Output the (X, Y) coordinate of the center of the cell containing the given text.  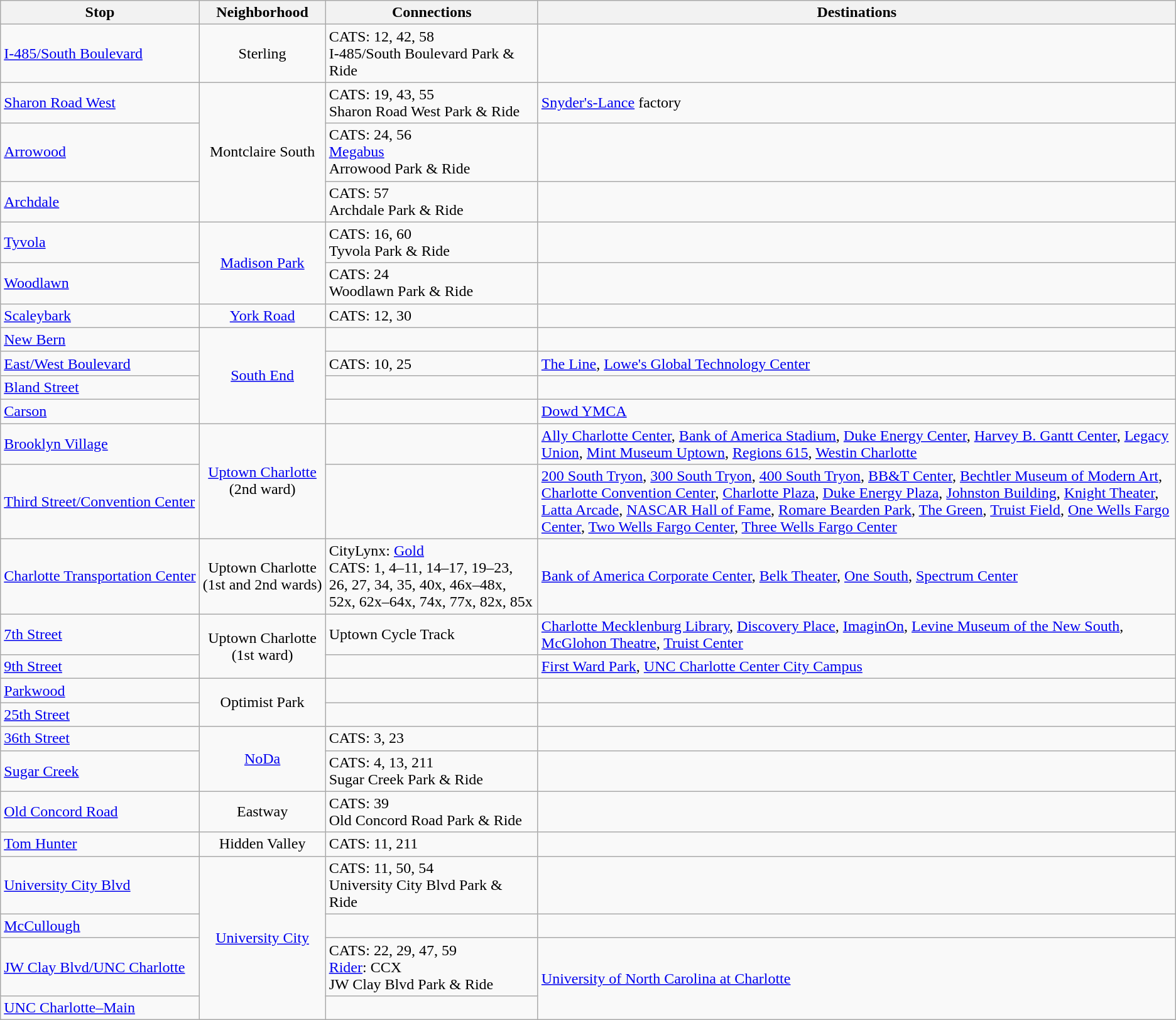
CityLynx: Gold CATS: 1, 4–11, 14–17, 19–23, 26, 27, 34, 35, 40x, 46x–48x, 52x, 62x–64x, 74x, 77x, 82x, 85x (432, 577)
Uptown Cycle Track (432, 635)
NoDa (263, 759)
McCullough (100, 926)
New Bern (100, 339)
University City (263, 938)
Destinations (857, 13)
CATS: 3, 23 (432, 738)
CATS: 24 Woodlawn Park & Ride (432, 283)
Arrowood (100, 152)
Scaleybark (100, 315)
UNC Charlotte–Main (100, 1007)
Eastway (263, 812)
Woodlawn (100, 283)
Bland Street (100, 387)
Uptown Charlotte(1st and 2nd wards) (263, 577)
Brooklyn Village (100, 444)
CATS: 12, 30 (432, 315)
Bank of America Corporate Center, Belk Theater, One South, Spectrum Center (857, 577)
CATS: 4, 13, 211 Sugar Creek Park & Ride (432, 770)
Uptown Charlotte(2nd ward) (263, 481)
Hidden Valley (263, 844)
Montclaire South (263, 152)
East/West Boulevard (100, 363)
First Ward Park, UNC Charlotte Center City Campus (857, 667)
Optimist Park (263, 703)
Neighborhood (263, 13)
Sterling (263, 53)
University City Blvd (100, 885)
I-485/South Boulevard (100, 53)
Archdale (100, 201)
Uptown Charlotte(1st ward) (263, 646)
CATS: 24, 56 Megabus Arrowood Park & Ride (432, 152)
Sharon Road West (100, 103)
CATS: 19, 43, 55 Sharon Road West Park & Ride (432, 103)
Dowd YMCA (857, 411)
Madison Park (263, 263)
CATS: 39 Old Concord Road Park & Ride (432, 812)
9th Street (100, 667)
CATS: 57 Archdale Park & Ride (432, 201)
CATS: 11, 211 (432, 844)
Snyder's-Lance factory (857, 103)
CATS: 16, 60 Tyvola Park & Ride (432, 243)
Old Concord Road (100, 812)
Stop (100, 13)
CATS: 10, 25 (432, 363)
CATS: 11, 50, 54 University City Blvd Park & Ride (432, 885)
Carson (100, 411)
CATS: 22, 29, 47, 59 Rider: CCX JW Clay Blvd Park & Ride (432, 967)
Charlotte Mecklenburg Library, Discovery Place, ImaginOn, Levine Museum of the New South, McGlohon Theatre, Truist Center (857, 635)
JW Clay Blvd/UNC Charlotte (100, 967)
Sugar Creek (100, 770)
7th Street (100, 635)
CATS: 12, 42, 58 I-485/South Boulevard Park & Ride (432, 53)
Third Street/Convention Center (100, 502)
36th Street (100, 738)
Charlotte Transportation Center (100, 577)
The Line, Lowe's Global Technology Center (857, 363)
25th Street (100, 715)
Parkwood (100, 691)
Tyvola (100, 243)
York Road (263, 315)
Connections (432, 13)
University of North Carolina at Charlotte (857, 979)
Tom Hunter (100, 844)
South End (263, 375)
